Determine the (x, y) coordinate at the center of the cell enclosing the given text.  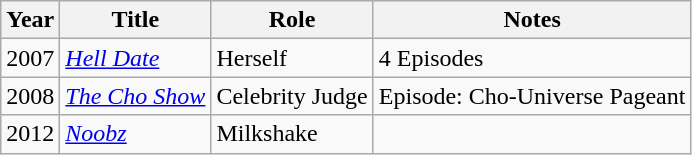
4 Episodes (532, 58)
Role (292, 20)
Episode: Cho-Universe Pageant (532, 96)
Noobz (136, 134)
Herself (292, 58)
2008 (30, 96)
Year (30, 20)
2007 (30, 58)
Notes (532, 20)
Hell Date (136, 58)
Celebrity Judge (292, 96)
Milkshake (292, 134)
Title (136, 20)
2012 (30, 134)
The Cho Show (136, 96)
